Search for the cell housing the specified text and yield its (x, y) center coordinate. 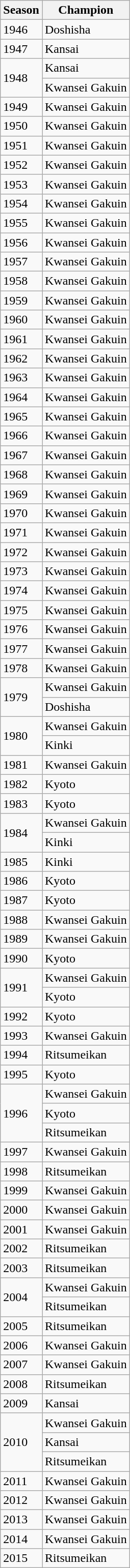
Season (21, 10)
1968 (21, 474)
2015 (21, 1558)
1994 (21, 1055)
1956 (21, 243)
1960 (21, 320)
1992 (21, 1016)
1995 (21, 1074)
1983 (21, 803)
1948 (21, 78)
1989 (21, 939)
1978 (21, 668)
1953 (21, 184)
2004 (21, 1297)
1999 (21, 1191)
1974 (21, 591)
1966 (21, 436)
1963 (21, 378)
1969 (21, 494)
1965 (21, 416)
1991 (21, 987)
1971 (21, 532)
1958 (21, 281)
1984 (21, 832)
2003 (21, 1268)
1997 (21, 1152)
1967 (21, 455)
1970 (21, 513)
1975 (21, 610)
1979 (21, 697)
1954 (21, 203)
1964 (21, 397)
1977 (21, 649)
1962 (21, 358)
2008 (21, 1384)
2009 (21, 1403)
1972 (21, 552)
2000 (21, 1210)
2011 (21, 1481)
1987 (21, 900)
1955 (21, 223)
2007 (21, 1365)
1982 (21, 784)
1996 (21, 1113)
1998 (21, 1171)
1951 (21, 145)
2013 (21, 1520)
1980 (21, 736)
1959 (21, 300)
1946 (21, 29)
1952 (21, 165)
1981 (21, 765)
1986 (21, 881)
1949 (21, 107)
2006 (21, 1345)
1961 (21, 339)
2001 (21, 1229)
1990 (21, 958)
1947 (21, 49)
1976 (21, 629)
2010 (21, 1442)
1973 (21, 571)
1985 (21, 862)
2012 (21, 1500)
2002 (21, 1249)
1988 (21, 920)
2005 (21, 1326)
Champion (86, 10)
1993 (21, 1036)
1950 (21, 126)
2014 (21, 1539)
1957 (21, 262)
